Capture the cell that displays the provided text and extract its (X, Y) central coordinate. 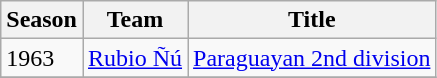
Title (312, 20)
1963 (42, 58)
Team (134, 20)
Rubio Ñú (134, 58)
Paraguayan 2nd division (312, 58)
Season (42, 20)
